For the text-containing cell, return its midpoint in (x, y) coordinate format. 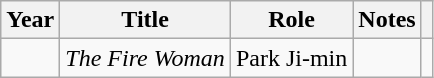
Title (146, 20)
The Fire Woman (146, 58)
Park Ji-min (291, 58)
Notes (387, 20)
Year (30, 20)
Role (291, 20)
